Find where the given text appears and provide that cell's center as [X, Y] coordinate. 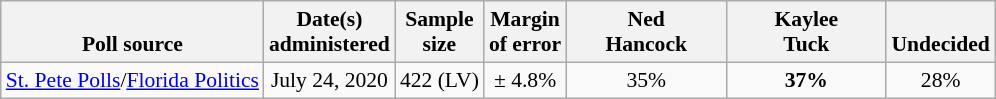
July 24, 2020 [330, 80]
35% [646, 80]
± 4.8% [525, 80]
28% [940, 80]
Undecided [940, 32]
Marginof error [525, 32]
422 (LV) [440, 80]
NedHancock [646, 32]
Samplesize [440, 32]
KayleeTuck [806, 32]
37% [806, 80]
Date(s)administered [330, 32]
Poll source [132, 32]
St. Pete Polls/Florida Politics [132, 80]
